Return [X, Y] of the center of cell containing provided text 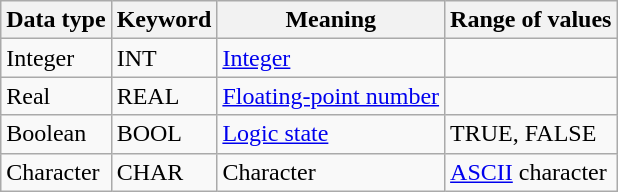
Range of values [531, 20]
CHAR [164, 172]
Floating-point number [331, 96]
Boolean [56, 134]
Real [56, 96]
Meaning [331, 20]
INT [164, 58]
REAL [164, 96]
ASCII character [531, 172]
BOOL [164, 134]
Logic state [331, 134]
Data type [56, 20]
TRUE, FALSE [531, 134]
Keyword [164, 20]
